Return the [x, y] coordinate for the center point of the cell that contains the specified text.  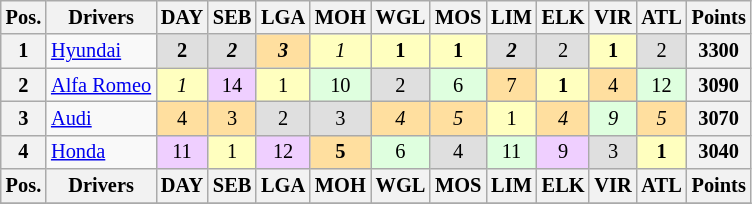
14 [232, 85]
3300 [719, 51]
7 [511, 85]
Honda [101, 152]
10 [340, 85]
3070 [719, 118]
3040 [719, 152]
3090 [719, 85]
Alfa Romeo [101, 85]
Hyundai [101, 51]
Audi [101, 118]
